For the text-containing cell, return its midpoint in (X, Y) coordinate format. 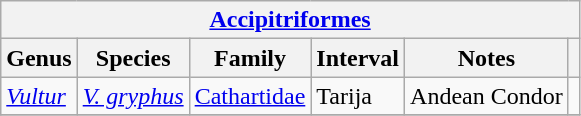
Vultur (39, 96)
Species (133, 58)
Cathartidae (250, 96)
Notes (487, 58)
Andean Condor (487, 96)
Tarija (358, 96)
Accipitriformes (290, 20)
Genus (39, 58)
Interval (358, 58)
V. gryphus (133, 96)
Family (250, 58)
